Locate the cell with the specified text and output its [X, Y] center coordinate. 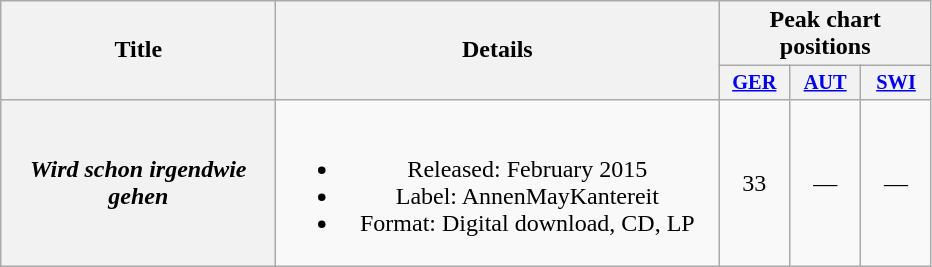
Released: February 2015Label: AnnenMayKantereitFormat: Digital download, CD, LP [498, 182]
Details [498, 50]
Title [138, 50]
AUT [826, 83]
33 [754, 182]
Peak chart positions [826, 34]
GER [754, 83]
Wird schon irgendwie gehen [138, 182]
SWI [896, 83]
